Return the [x, y] coordinate for the center point of the cell that contains the specified text.  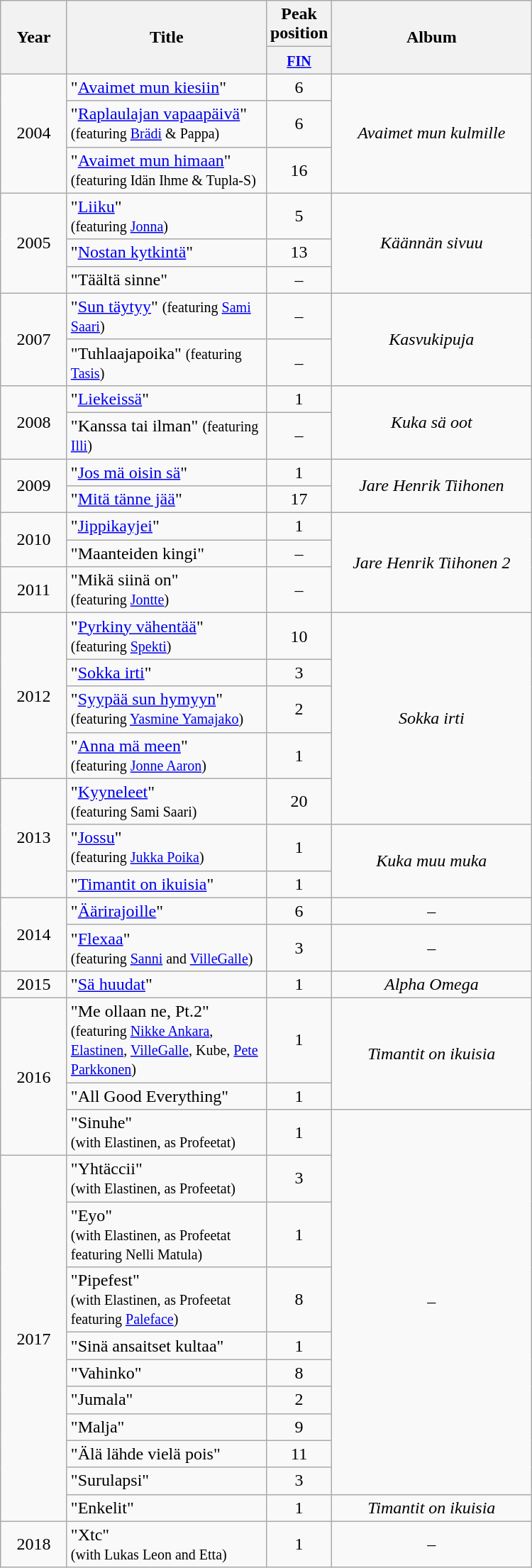
"Äärirajoille" [166, 911]
"Syypää sun hymyyn" (featuring Yasmine Yamajako) [166, 710]
"Älä lähde vielä pois" [166, 1454]
13 [299, 253]
"Kyyneleet" (featuring Sami Saari) [166, 802]
Jare Henrik Tiihonen [431, 485]
2012 [34, 695]
"Sokka irti" [166, 673]
"Surulapsi" [166, 1481]
2013 [34, 838]
"Nostan kytkintä" [166, 253]
2009 [34, 485]
"Maanteiden kingi" [166, 553]
Kasvukipuja [431, 339]
"Flexaa"(featuring Sanni and VilleGalle) [166, 948]
"Mitä tänne jää" [166, 499]
"Enkelit" [166, 1508]
Peak position [299, 24]
"Mikä siinä on" (featuring Jontte) [166, 590]
2005 [34, 243]
Kuka muu muka [431, 861]
2008 [34, 421]
17 [299, 499]
"Pyrkiny vähentää"(featuring Spekti) [166, 636]
2017 [34, 1339]
Album [431, 37]
2018 [34, 1544]
10 [299, 636]
"Sinä ansaitset kultaa" [166, 1346]
"Vahinko" [166, 1373]
"Raplaulajan vapaapäivä" (featuring Brädi & Pappa) [166, 123]
"Avaimet mun kiesiin" [166, 87]
2016 [34, 1076]
Sokka irti [431, 719]
FIN [299, 60]
2004 [34, 133]
"Kanssa tai ilman" (featuring Illi) [166, 436]
16 [299, 170]
2014 [34, 934]
2011 [34, 590]
"Anna mä meen" (featuring Jonne Aaron) [166, 755]
"Liekeissä" [166, 399]
Jare Henrik Tiihonen 2 [431, 563]
"Avaimet mun himaan" (featuring Idän Ihme & Tupla-S) [166, 170]
"Me ollaan ne, Pt.2"(featuring Nikke Ankara, Elastinen, VilleGalle, Kube, Pete Parkkonen) [166, 1040]
"Jossu"(featuring Jukka Poika) [166, 847]
2015 [34, 984]
"Pipefest"(with Elastinen, as Profeetat featuring Paleface) [166, 1300]
"Jumala" [166, 1400]
"Jos mä oisin sä" [166, 472]
"Eyo"(with Elastinen, as Profeetat featuring Nelli Matula) [166, 1235]
"Täältä sinne" [166, 280]
Kuka sä oot [431, 421]
"Sun täytyy" (featuring Sami Saari) [166, 316]
"Sinuhe"(with Elastinen, as Profeetat) [166, 1132]
"Xtc"(with Lukas Leon and Etta) [166, 1544]
"Timantit on ikuisia" [166, 884]
Alpha Omega [431, 984]
Käännän sivuu [431, 243]
"Yhtäccii"(with Elastinen, as Profeetat) [166, 1179]
5 [299, 216]
"Sä huudat" [166, 984]
"Jippikayjei" [166, 526]
"All Good Everything" [166, 1096]
9 [299, 1427]
Avaimet mun kulmille [431, 133]
"Malja" [166, 1427]
20 [299, 802]
11 [299, 1454]
2007 [34, 339]
"Tuhlaajapoika" (featuring Tasis) [166, 362]
Title [166, 37]
2010 [34, 540]
Year [34, 37]
"Liiku" (featuring Jonna) [166, 216]
